Determine the [X, Y] coordinate at the center of the cell enclosing the given text.  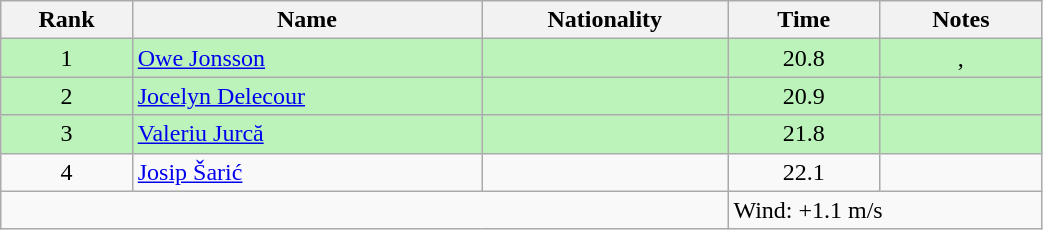
, [961, 58]
21.8 [804, 134]
20.8 [804, 58]
4 [66, 172]
Jocelyn Delecour [306, 96]
2 [66, 96]
1 [66, 58]
Wind: +1.1 m/s [885, 210]
Valeriu Jurcă [306, 134]
Owe Jonsson [306, 58]
Josip Šarić [306, 172]
20.9 [804, 96]
Time [804, 20]
Name [306, 20]
Rank [66, 20]
Notes [961, 20]
Nationality [605, 20]
3 [66, 134]
22.1 [804, 172]
